Capture the cell that displays the provided text and extract its [X, Y] central coordinate. 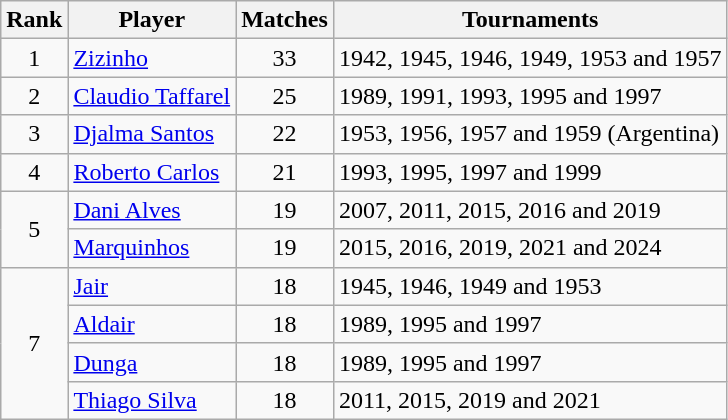
Claudio Taffarel [152, 96]
2007, 2011, 2015, 2016 and 2019 [530, 210]
1 [34, 58]
Rank [34, 20]
1993, 1995, 1997 and 1999 [530, 172]
1945, 1946, 1949 and 1953 [530, 286]
Roberto Carlos [152, 172]
Thiago Silva [152, 400]
25 [285, 96]
3 [34, 134]
Player [152, 20]
4 [34, 172]
Jair [152, 286]
21 [285, 172]
Matches [285, 20]
2015, 2016, 2019, 2021 and 2024 [530, 248]
Djalma Santos [152, 134]
Aldair [152, 324]
33 [285, 58]
1953, 1956, 1957 and 1959 (Argentina) [530, 134]
1989, 1991, 1993, 1995 and 1997 [530, 96]
Zizinho [152, 58]
2 [34, 96]
Tournaments [530, 20]
1942, 1945, 1946, 1949, 1953 and 1957 [530, 58]
5 [34, 229]
7 [34, 343]
2011, 2015, 2019 and 2021 [530, 400]
Dunga [152, 362]
22 [285, 134]
Dani Alves [152, 210]
Marquinhos [152, 248]
